Capture the cell that displays the provided text and extract its [x, y] central coordinate. 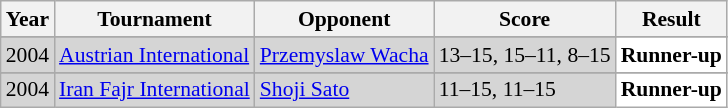
Shoji Sato [344, 90]
Year [28, 19]
Score [525, 19]
13–15, 15–11, 8–15 [525, 55]
11–15, 11–15 [525, 90]
Tournament [154, 19]
Austrian International [154, 55]
Opponent [344, 19]
Przemyslaw Wacha [344, 55]
Result [672, 19]
Iran Fajr International [154, 90]
